Extract the [X, Y] coordinate from the center of the cell holding the provided text.  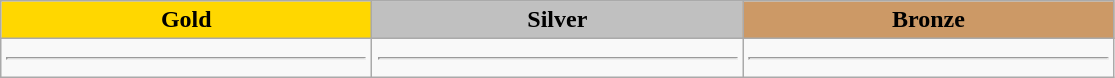
Silver [558, 20]
Gold [186, 20]
Bronze [928, 20]
